Find where the given text appears and provide that cell's center as (x, y) coordinate. 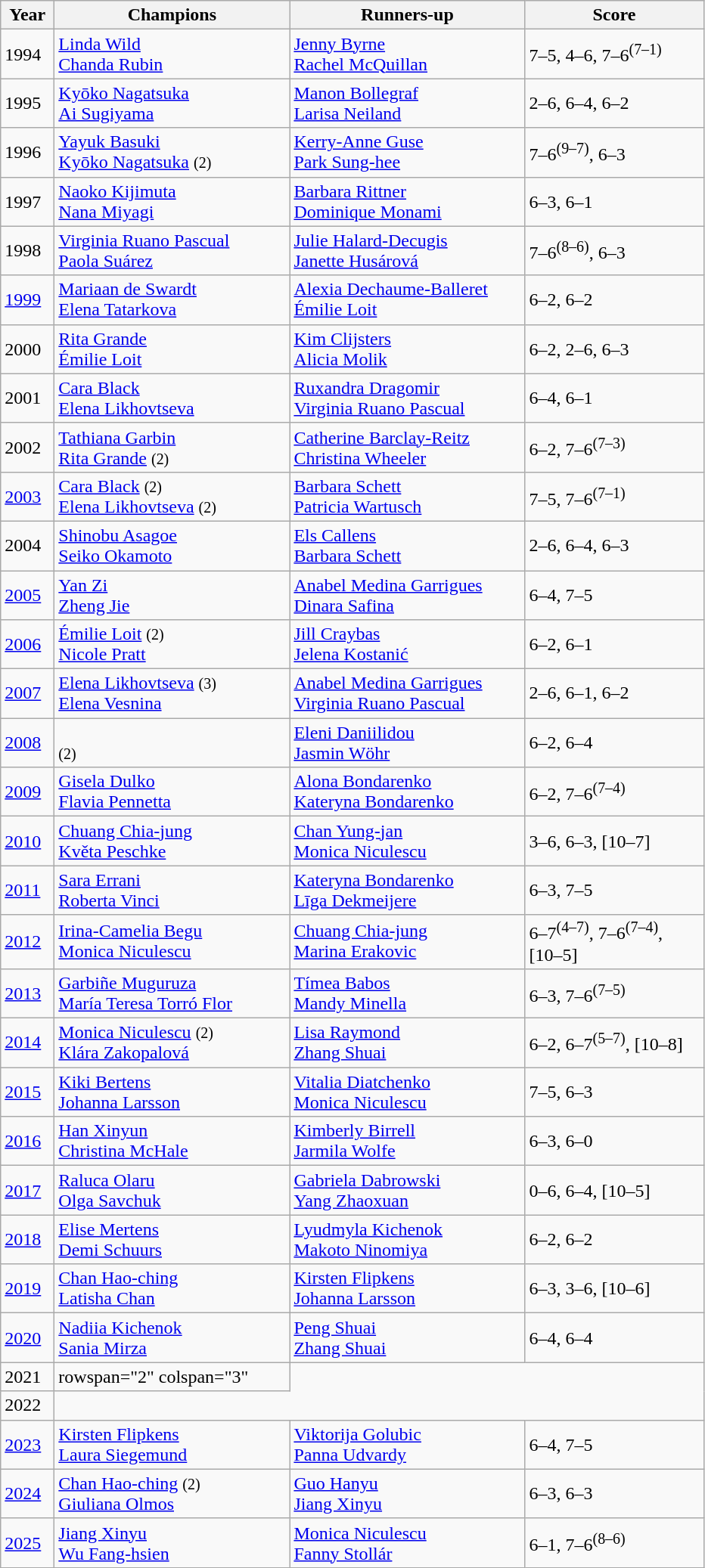
2025 (27, 1542)
6–3, 6–3 (614, 1494)
Rita Grande Émilie Loit (172, 349)
7–5, 4–6, 7–6(7–1) (614, 54)
6–4, 6–1 (614, 398)
Barbara Rittner Dominique Monami (407, 201)
2004 (27, 546)
2013 (27, 993)
2020 (27, 1338)
3–6, 6–3, [10–7] (614, 841)
Elise Mertens Demi Schuurs (172, 1240)
6–2, 7–6(7–3) (614, 448)
Naoko Kijimuta Nana Miyagi (172, 201)
Kiki Bertens Johanna Larsson (172, 1092)
2–6, 6–1, 6–2 (614, 694)
Kateryna Bondarenko Līga Dekmeijere (407, 891)
6–2, 7–6(7–4) (614, 792)
Julie Halard-Decugis Janette Husárová (407, 251)
Champions (172, 15)
Guo Hanyu Jiang Xinyu (407, 1494)
1999 (27, 299)
6–1, 7–6(8–6) (614, 1542)
Émilie Loit (2) Nicole Pratt (172, 644)
Kirsten Flipkens Johanna Larsson (407, 1288)
Kimberly Birrell Jarmila Wolfe (407, 1142)
Manon Bollegraf Larisa Neiland (407, 103)
Jiang Xinyu Wu Fang-hsien (172, 1542)
Shinobu Asagoe Seiko Okamoto (172, 546)
Chan Hao-ching (2) Giuliana Olmos (172, 1494)
Tímea Babos Mandy Minella (407, 993)
6–3, 6–1 (614, 201)
Elena Likhovtseva (3) Elena Vesnina (172, 694)
2009 (27, 792)
Kim Clijsters Alicia Molik (407, 349)
Gisela Dulko Flavia Pennetta (172, 792)
Score (614, 15)
Irina-Camelia Begu Monica Niculescu (172, 942)
2014 (27, 1043)
6–2, 6–1 (614, 644)
1996 (27, 153)
6–3, 3–6, [10–6] (614, 1288)
2000 (27, 349)
Els Callens Barbara Schett (407, 546)
2–6, 6–4, 6–3 (614, 546)
Jenny Byrne Rachel McQuillan (407, 54)
Tathiana Garbin Rita Grande (2) (172, 448)
2017 (27, 1190)
1994 (27, 54)
2024 (27, 1494)
2021 (27, 1377)
Jill Craybas Jelena Kostanić (407, 644)
(2) (172, 742)
2001 (27, 398)
Vitalia Diatchenko Monica Niculescu (407, 1092)
1997 (27, 201)
2018 (27, 1240)
Virginia Ruano Pascual Paola Suárez (172, 251)
Lisa Raymond Zhang Shuai (407, 1043)
2007 (27, 694)
2010 (27, 841)
Lyudmyla Kichenok Makoto Ninomiya (407, 1240)
Monica Niculescu Fanny Stollár (407, 1542)
2008 (27, 742)
Monica Niculescu (2) Klára Zakopalová (172, 1043)
Alexia Dechaume-Balleret Émilie Loit (407, 299)
Anabel Medina Garrigues Virginia Ruano Pascual (407, 694)
6–3, 7–6(7–5) (614, 993)
Sara Errani Roberta Vinci (172, 891)
2005 (27, 594)
7–6(9–7), 6–3 (614, 153)
Runners-up (407, 15)
Yan Zi Zheng Jie (172, 594)
Cara Black (2) Elena Likhovtseva (2) (172, 496)
Chuang Chia-jung Marina Erakovic (407, 942)
7–5, 7–6(7–1) (614, 496)
6–7(4–7), 7–6(7–4), [10–5] (614, 942)
Kirsten Flipkens Laura Siegemund (172, 1444)
rowspan="2" colspan="3" (172, 1377)
2006 (27, 644)
Yayuk Basuki Kyōko Nagatsuka (2) (172, 153)
7–6(8–6), 6–3 (614, 251)
6–2, 2–6, 6–3 (614, 349)
2–6, 6–4, 6–2 (614, 103)
Year (27, 15)
1998 (27, 251)
2019 (27, 1288)
Han Xinyun Christina McHale (172, 1142)
Peng Shuai Zhang Shuai (407, 1338)
Gabriela Dabrowski Yang Zhaoxuan (407, 1190)
Mariaan de Swardt Elena Tatarkova (172, 299)
Anabel Medina Garrigues Dinara Safina (407, 594)
2002 (27, 448)
Eleni Daniilidou Jasmin Wöhr (407, 742)
Chan Hao-ching Latisha Chan (172, 1288)
Chan Yung-jan Monica Niculescu (407, 841)
Nadiia Kichenok Sania Mirza (172, 1338)
Linda Wild Chanda Rubin (172, 54)
Catherine Barclay-Reitz Christina Wheeler (407, 448)
6–3, 6–0 (614, 1142)
2003 (27, 496)
2012 (27, 942)
2015 (27, 1092)
2011 (27, 891)
2022 (27, 1405)
2023 (27, 1444)
6–2, 6–4 (614, 742)
Viktorija Golubic Panna Udvardy (407, 1444)
Kerry-Anne Guse Park Sung-hee (407, 153)
Cara Black Elena Likhovtseva (172, 398)
7–5, 6–3 (614, 1092)
Chuang Chia-jung Květa Peschke (172, 841)
2016 (27, 1142)
Ruxandra Dragomir Virginia Ruano Pascual (407, 398)
0–6, 6–4, [10–5] (614, 1190)
6–3, 7–5 (614, 891)
6–2, 6–7(5–7), [10–8] (614, 1043)
Garbiñe Muguruza María Teresa Torró Flor (172, 993)
6–4, 6–4 (614, 1338)
1995 (27, 103)
Alona Bondarenko Kateryna Bondarenko (407, 792)
Raluca Olaru Olga Savchuk (172, 1190)
Kyōko Nagatsuka Ai Sugiyama (172, 103)
Barbara Schett Patricia Wartusch (407, 496)
